From the cell containing the given text, extract its center point as [x, y] coordinate. 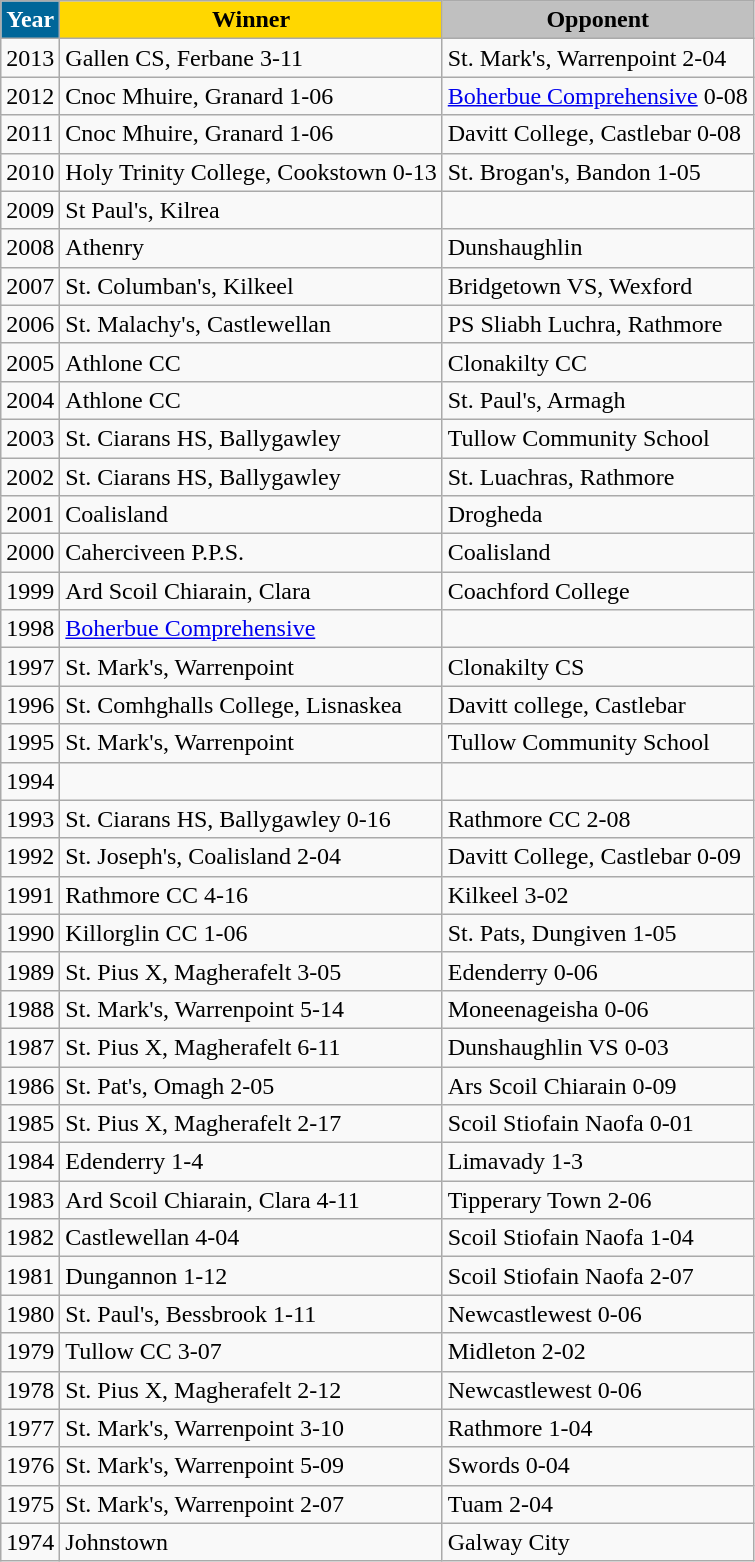
St. Mark's, Warrenpoint 5-14 [251, 1009]
Clonakilty CS [598, 667]
Dunshaughlin VS 0-03 [598, 1047]
Scoil Stiofain Naofa 0-01 [598, 1124]
Killorglin CC 1-06 [251, 933]
St. Pius X, Magherafelt 3-05 [251, 971]
Midleton 2-02 [598, 1352]
2011 [30, 134]
2005 [30, 362]
St. Paul's, Armagh [598, 400]
Davitt college, Castlebar [598, 705]
St. Pius X, Magherafelt 6-11 [251, 1047]
1987 [30, 1047]
1977 [30, 1428]
PS Sliabh Luchra, Rathmore [598, 324]
1975 [30, 1504]
1983 [30, 1200]
St. Ciarans HS, Ballygawley 0-16 [251, 819]
Winner [251, 20]
1986 [30, 1085]
St Paul's, Kilrea [251, 210]
1989 [30, 971]
Moneenageisha 0-06 [598, 1009]
2006 [30, 324]
Rathmore CC 2-08 [598, 819]
1993 [30, 819]
Ard Scoil Chiarain, Clara [251, 591]
Tuam 2-04 [598, 1504]
St. Mark's, Warrenpoint 2-07 [251, 1504]
Limavady 1-3 [598, 1162]
1984 [30, 1162]
2004 [30, 400]
1992 [30, 857]
St. Comhghalls College, Lisnaskea [251, 705]
Galway City [598, 1542]
Caherciveen P.P.S. [251, 553]
1985 [30, 1124]
1976 [30, 1466]
St. Mark's, Warrenpoint 3-10 [251, 1428]
2008 [30, 248]
Ard Scoil Chiarain, Clara 4-11 [251, 1200]
Tullow CC 3-07 [251, 1352]
Scoil Stiofain Naofa 2-07 [598, 1276]
Johnstown [251, 1542]
St. Joseph's, Coalisland 2-04 [251, 857]
2001 [30, 515]
1998 [30, 629]
1991 [30, 895]
Dungannon 1-12 [251, 1276]
1999 [30, 591]
Scoil Stiofain Naofa 1-04 [598, 1238]
St. Columban's, Kilkeel [251, 286]
Holy Trinity College, Cookstown 0-13 [251, 172]
Bridgetown VS, Wexford [598, 286]
2012 [30, 96]
2002 [30, 477]
Rathmore CC 4-16 [251, 895]
Ars Scoil Chiarain 0-09 [598, 1085]
2000 [30, 553]
1995 [30, 743]
Opponent [598, 20]
St. Malachy's, Castlewellan [251, 324]
Gallen CS, Ferbane 3-11 [251, 58]
Kilkeel 3-02 [598, 895]
Year [30, 20]
1979 [30, 1352]
2010 [30, 172]
St. Luachras, Rathmore [598, 477]
St. Pius X, Magherafelt 2-17 [251, 1124]
Davitt College, Castlebar 0-09 [598, 857]
1996 [30, 705]
2003 [30, 438]
Edenderry 1-4 [251, 1162]
1982 [30, 1238]
Edenderry 0-06 [598, 971]
St. Pius X, Magherafelt 2-12 [251, 1390]
1980 [30, 1314]
2007 [30, 286]
1974 [30, 1542]
St. Mark's, Warrenpoint 2-04 [598, 58]
1994 [30, 781]
Coachford College [598, 591]
1997 [30, 667]
Swords 0-04 [598, 1466]
1988 [30, 1009]
Tipperary Town 2-06 [598, 1200]
St. Pats, Dungiven 1-05 [598, 933]
St. Paul's, Bessbrook 1-11 [251, 1314]
Castlewellan 4-04 [251, 1238]
1978 [30, 1390]
2013 [30, 58]
1990 [30, 933]
Athenry [251, 248]
St. Mark's, Warrenpoint 5-09 [251, 1466]
Dunshaughlin [598, 248]
Clonakilty CC [598, 362]
St. Brogan's, Bandon 1-05 [598, 172]
Boherbue Comprehensive [251, 629]
2009 [30, 210]
Boherbue Comprehensive 0-08 [598, 96]
Davitt College, Castlebar 0-08 [598, 134]
1981 [30, 1276]
Drogheda [598, 515]
St. Pat's, Omagh 2-05 [251, 1085]
Rathmore 1-04 [598, 1428]
